Extract the (x, y) coordinate from the center of the cell holding the provided text.  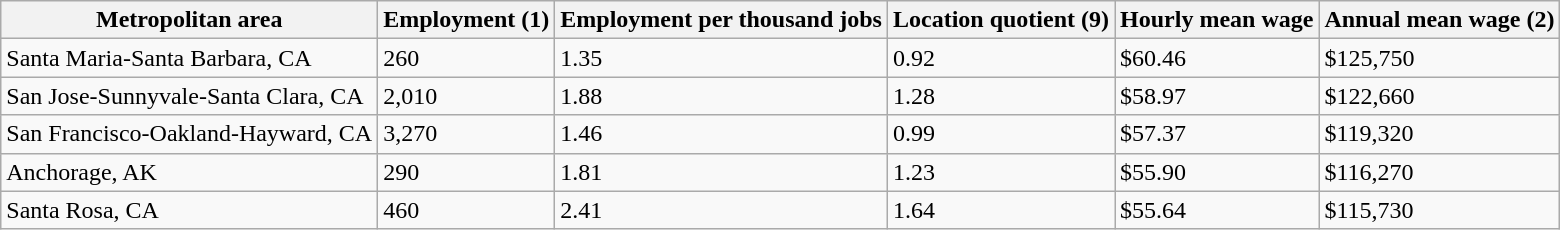
2.41 (722, 210)
1.88 (722, 96)
1.23 (1000, 172)
260 (466, 58)
1.28 (1000, 96)
2,010 (466, 96)
1.64 (1000, 210)
Location quotient (9) (1000, 20)
0.92 (1000, 58)
1.81 (722, 172)
Employment (1) (466, 20)
$60.46 (1217, 58)
$55.90 (1217, 172)
Santa Rosa, CA (190, 210)
Santa Maria-Santa Barbara, CA (190, 58)
Metropolitan area (190, 20)
San Jose-Sunnyvale-Santa Clara, CA (190, 96)
$115,730 (1440, 210)
Annual mean wage (2) (1440, 20)
460 (466, 210)
$55.64 (1217, 210)
$57.37 (1217, 134)
290 (466, 172)
1.46 (722, 134)
$125,750 (1440, 58)
Anchorage, AK (190, 172)
1.35 (722, 58)
$122,660 (1440, 96)
3,270 (466, 134)
Hourly mean wage (1217, 20)
$119,320 (1440, 134)
Employment per thousand jobs (722, 20)
$116,270 (1440, 172)
$58.97 (1217, 96)
0.99 (1000, 134)
San Francisco-Oakland-Hayward, CA (190, 134)
